Return [X, Y] of the center of cell containing provided text 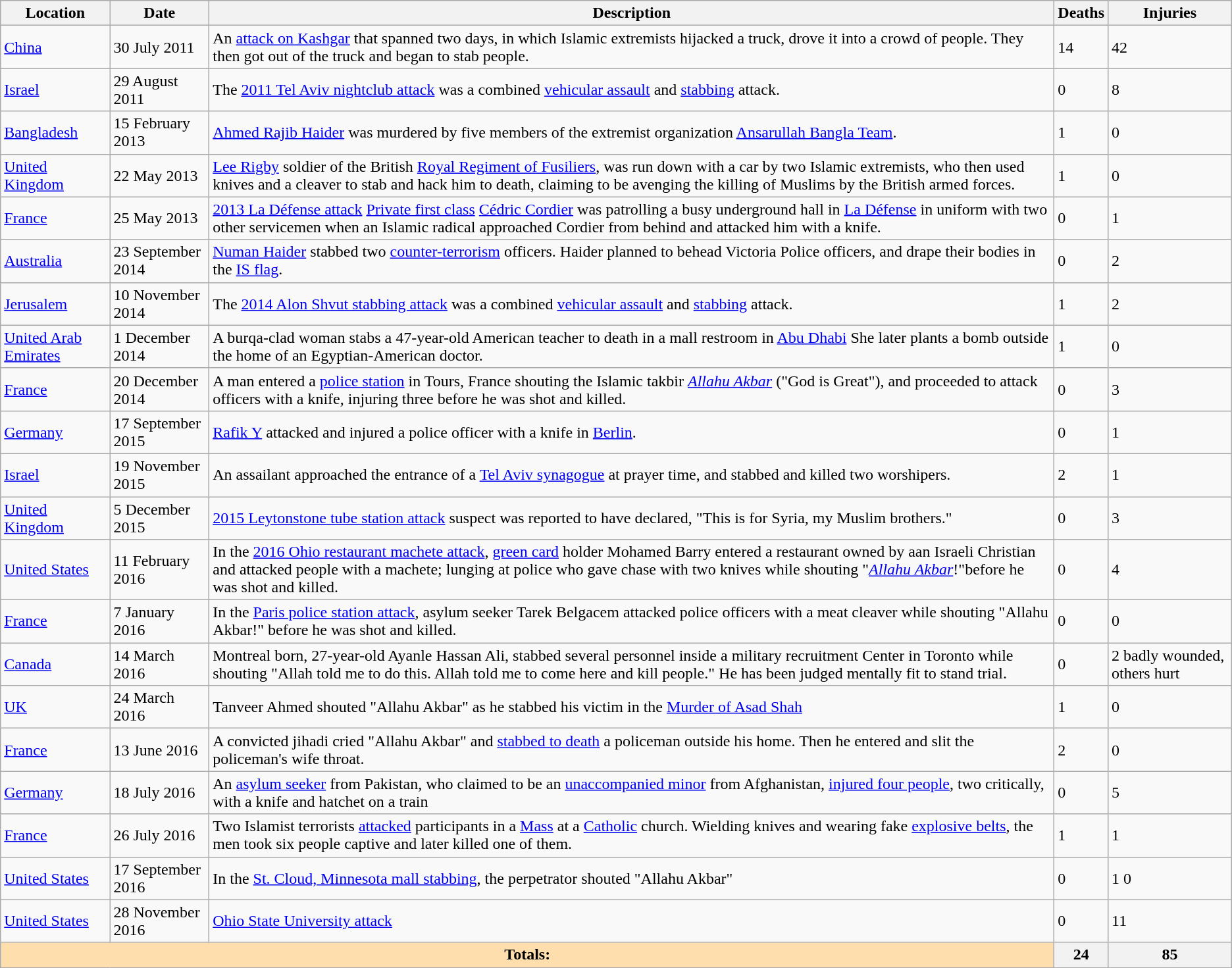
The 2014 Alon Shvut stabbing attack was a combined vehicular assault and stabbing attack. [632, 304]
Tanveer Ahmed shouted "Allahu Akbar" as he stabbed his victim in the Murder of Asad Shah [632, 707]
2 badly wounded, others hurt [1170, 665]
Description [632, 13]
30 July 2011 [159, 47]
Injuries [1170, 13]
85 [1170, 955]
23 September 2014 [159, 261]
26 July 2016 [159, 836]
Ohio State University attack [632, 921]
17 September 2015 [159, 432]
24 [1081, 955]
Totals: [528, 955]
11 [1170, 921]
15 February 2013 [159, 133]
An assailant approached the entrance of a Tel Aviv synagogue at prayer time, and stabbed and killed two worshipers. [632, 475]
UK [55, 707]
2015 Leytonstone tube station attack suspect was reported to have declared, "This is for Syria, my Muslim brothers." [632, 517]
1 0 [1170, 878]
7 January 2016 [159, 621]
42 [1170, 47]
22 May 2013 [159, 175]
11 February 2016 [159, 570]
Rafik Y attacked and injured a police officer with a knife in Berlin. [632, 432]
20 December 2014 [159, 390]
United Arab Emirates [55, 346]
The 2011 Tel Aviv nightclub attack was a combined vehicular assault and stabbing attack. [632, 89]
Deaths [1081, 13]
25 May 2013 [159, 218]
Ahmed Rajib Haider was murdered by five members of the extremist organization Ansarullah Bangla Team. [632, 133]
18 July 2016 [159, 792]
Australia [55, 261]
Bangladesh [55, 133]
10 November 2014 [159, 304]
19 November 2015 [159, 475]
Canada [55, 665]
29 August 2011 [159, 89]
14 [1081, 47]
Location [55, 13]
Numan Haider stabbed two counter-terrorism officers. Haider planned to behead Victoria Police officers, and drape their bodies in the IS flag. [632, 261]
24 March 2016 [159, 707]
5 December 2015 [159, 517]
14 March 2016 [159, 665]
4 [1170, 570]
13 June 2016 [159, 750]
Date [159, 13]
A convicted jihadi cried "Allahu Akbar" and stabbed to death a policeman outside his home. Then he entered and slit the policeman's wife throat. [632, 750]
Jerusalem [55, 304]
17 September 2016 [159, 878]
8 [1170, 89]
China [55, 47]
5 [1170, 792]
1 December 2014 [159, 346]
In the St. Cloud, Minnesota mall stabbing, the perpetrator shouted "Allahu Akbar" [632, 878]
28 November 2016 [159, 921]
